Pinpoint the cell where the given text exists, returning its (X, Y) midpoint coordinate. 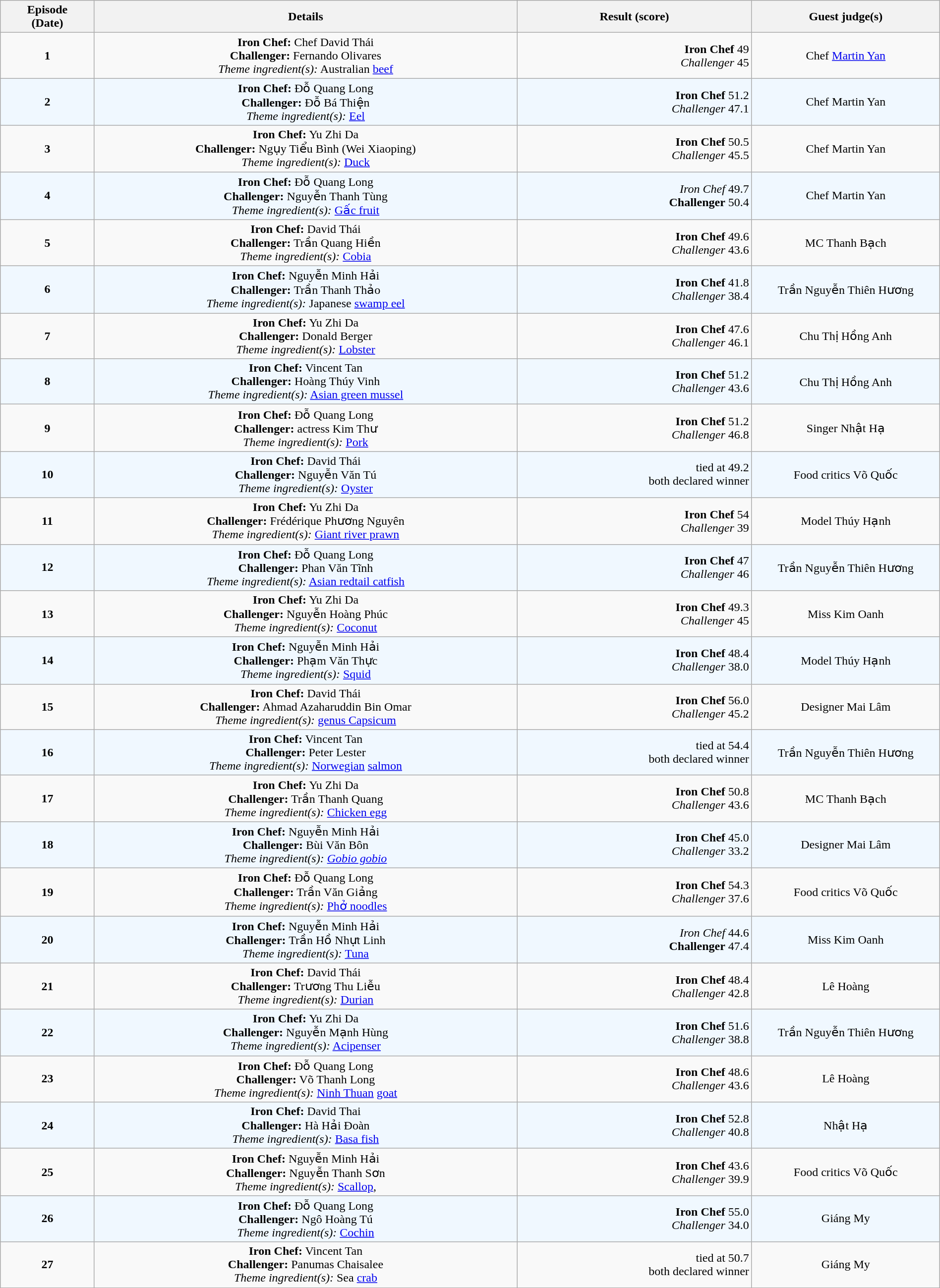
6 (48, 289)
Iron Chef 54.3Challenger 37.6 (635, 892)
Iron Chef 50.8Challenger 43.6 (635, 798)
Iron Chef: Yu Zhi Da Challenger: Donald Berger Theme ingredient(s): Lobster (305, 336)
tied at 54.4 both declared winner (635, 752)
Details (305, 17)
11 (48, 521)
17 (48, 798)
Iron Chef 56.0Challenger 45.2 (635, 707)
Iron Chef 45.0Challenger 33.2 (635, 845)
Iron Chef 55.0Challenger 34.0 (635, 1219)
18 (48, 845)
Iron Chef: Yu Zhi Da Challenger: Ngụy Tiểu Bình (Wei Xiaoping) Theme ingredient(s): Duck (305, 149)
Iron Chef 52.8Challenger 40.8 (635, 1125)
8 (48, 382)
Iron Chef: Yu Zhi Da Challenger: Trần Thanh Quang Theme ingredient(s): Chicken egg (305, 798)
23 (48, 1079)
Iron Chef: David Thái Challenger: Trần Quang HiềnTheme ingredient(s): Cobia (305, 243)
4 (48, 195)
Iron Chef: David Thái Challenger: Nguyễn Văn Tú Theme ingredient(s): Oyster (305, 475)
Iron Chef 41.8Challenger 38.4 (635, 289)
9 (48, 428)
Iron Chef: Yu Zhi Da Challenger: Nguyễn Hoàng Phúc Theme ingredient(s): Coconut (305, 614)
20 (48, 940)
Iron Chef 49 Challenger 45 (635, 56)
14 (48, 660)
tied at 50.7 both declared winner (635, 1265)
Nhật Hạ (846, 1125)
Iron Chef: Đỗ Quang Long Challenger: Đỗ Bá ThiệnTheme ingredient(s): Eel (305, 102)
1 (48, 56)
21 (48, 986)
Iron Chef 49.3Challenger 45 (635, 614)
Iron Chef 49.6 Challenger 43.6 (635, 243)
Iron Chef 51.6Challenger 38.8 (635, 1033)
Iron Chef: Đỗ Quang Long Challenger: actress Kim Thư Theme ingredient(s): Pork (305, 428)
Iron Chef 48.6Challenger 43.6 (635, 1079)
Iron Chef: Chef David Thái Challenger: Fernando Olivares Theme ingredient(s): Australian beef (305, 56)
Iron Chef 50.5 Challenger 45.5 (635, 149)
Iron Chef: Nguyễn Minh Hải Challenger: Trần Hồ Nhựt Linh Theme ingredient(s): Tuna (305, 940)
Iron Chef: Nguyễn Minh Hải Challenger: Nguyễn Thanh Sơn Theme ingredient(s): Scallop, (305, 1172)
25 (48, 1172)
Iron Chef: Đỗ Quang Long Challenger: Võ Thanh Long Theme ingredient(s): Ninh Thuan goat (305, 1079)
Iron Chef 44.6Challenger 47.4 (635, 940)
Iron Chef: Vincent Tan Challenger: Hoàng Thúy Vinh Theme ingredient(s): Asian green mussel (305, 382)
Iron Chef: Nguyễn Minh Hải Challenger: Trần Thanh Thảo Theme ingredient(s): Japanese swamp eel (305, 289)
27 (48, 1265)
Singer Nhật Hạ (846, 428)
Iron Chef: Nguyễn Minh Hải Challenger: Bùi Văn Bôn Theme ingredient(s): Gobio gobio (305, 845)
24 (48, 1125)
10 (48, 475)
Iron Chef 54Challenger 39 (635, 521)
Iron Chef: Yu Zhi Da Challenger: Frédérique Phương Nguyên Theme ingredient(s): Giant river prawn (305, 521)
Guest judge(s) (846, 17)
Iron Chef: David Thái Challenger: Trương Thu Liễu Theme ingredient(s): Durian (305, 986)
Iron Chef: Yu Zhi Da Challenger: Nguyễn Mạnh Hùng Theme ingredient(s): Acipenser (305, 1033)
Iron Chef: David Thai Challenger: Hà Hải Đoàn Theme ingredient(s): Basa fish (305, 1125)
16 (48, 752)
2 (48, 102)
Iron Chef 51.2Challenger 46.8 (635, 428)
Iron Chef 48.4Challenger 38.0 (635, 660)
Iron Chef 51.2 Challenger 47.1 (635, 102)
Iron Chef 49.7 Challenger 50.4 (635, 195)
Iron Chef: Đỗ Quang Long Challenger: Phan Văn Tĩnh Theme ingredient(s): Asian redtail catfish (305, 567)
Iron Chef: Vincent Tan Challenger: Peter Lester Theme ingredient(s): Norwegian salmon (305, 752)
Iron Chef 43.6Challenger 39.9 (635, 1172)
Iron Chef 47Challenger 46 (635, 567)
5 (48, 243)
Iron Chef: Nguyễn Minh Hải Challenger: Phạm Văn Thực Theme ingredient(s): Squid (305, 660)
Iron Chef 47.6Challenger 46.1 (635, 336)
Iron Chef: Đỗ Quang Long Challenger: Nguyễn Thanh Tùng Theme ingredient(s): Gấc fruit (305, 195)
Iron Chef: Vincent Tan Challenger: Panumas Chaisalee Theme ingredient(s): Sea crab (305, 1265)
22 (48, 1033)
Iron Chef 51.2Challenger 43.6 (635, 382)
tied at 49.2 both declared winner (635, 475)
12 (48, 567)
15 (48, 707)
Episode (Date) (48, 17)
19 (48, 892)
13 (48, 614)
26 (48, 1219)
Iron Chef 48.4Challenger 42.8 (635, 986)
7 (48, 336)
3 (48, 149)
Iron Chef: Đỗ Quang Long Challenger: Ngô Hoàng Tú Theme ingredient(s): Cochin (305, 1219)
Iron Chef: David Thái Challenger: Ahmad Azaharuddin Bin Omar Theme ingredient(s): genus Capsicum (305, 707)
Result (score) (635, 17)
Iron Chef: Đỗ Quang Long Challenger: Trần Văn Giảng Theme ingredient(s): Phở noodles (305, 892)
